Return the [x, y] coordinate for the center point of the cell that contains the specified text.  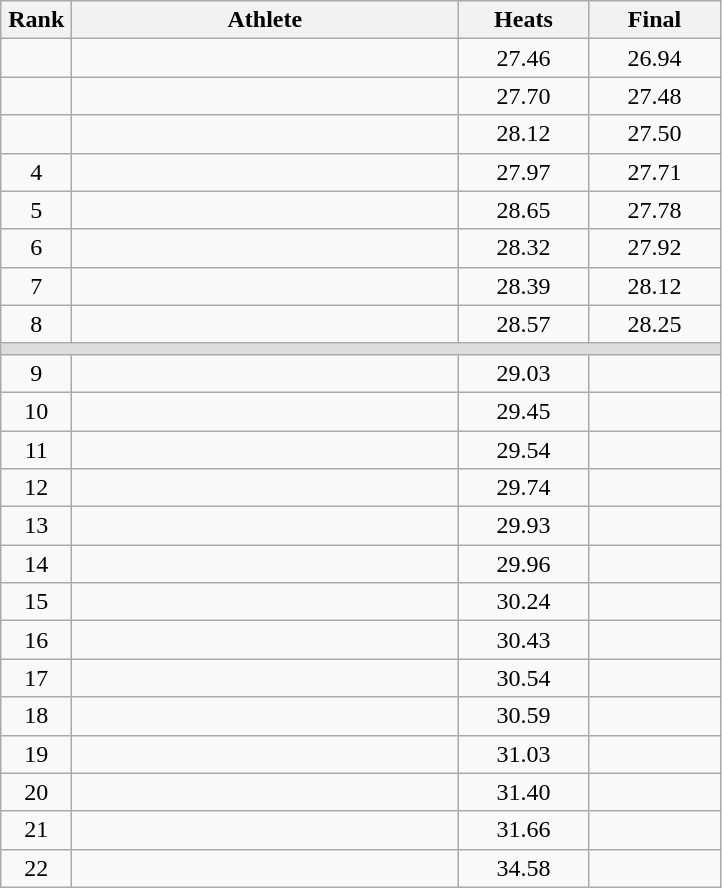
16 [36, 640]
31.40 [524, 792]
11 [36, 449]
27.78 [654, 210]
13 [36, 526]
29.74 [524, 488]
26.94 [654, 58]
20 [36, 792]
15 [36, 602]
31.66 [524, 830]
7 [36, 286]
29.54 [524, 449]
28.65 [524, 210]
5 [36, 210]
30.24 [524, 602]
9 [36, 373]
4 [36, 172]
Final [654, 20]
27.97 [524, 172]
29.96 [524, 564]
19 [36, 754]
27.70 [524, 96]
31.03 [524, 754]
27.50 [654, 134]
28.25 [654, 324]
29.03 [524, 373]
Rank [36, 20]
6 [36, 248]
8 [36, 324]
Heats [524, 20]
29.93 [524, 526]
28.39 [524, 286]
18 [36, 716]
28.32 [524, 248]
Athlete [265, 20]
30.54 [524, 678]
10 [36, 411]
21 [36, 830]
27.46 [524, 58]
14 [36, 564]
30.43 [524, 640]
34.58 [524, 868]
27.48 [654, 96]
27.92 [654, 248]
28.57 [524, 324]
29.45 [524, 411]
17 [36, 678]
12 [36, 488]
30.59 [524, 716]
22 [36, 868]
27.71 [654, 172]
